Search for the cell housing the specified text and yield its (X, Y) center coordinate. 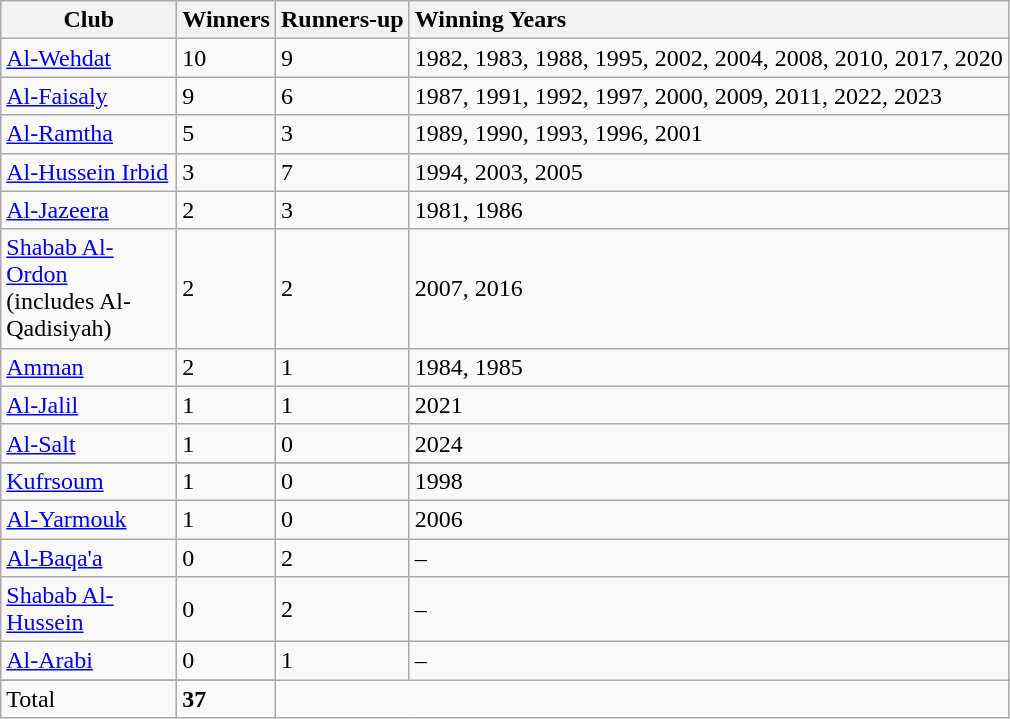
1984, 1985 (708, 367)
1998 (708, 481)
1982, 1983, 1988, 1995, 2002, 2004, 2008, 2010, 2017, 2020 (708, 58)
Shabab Al-Hussein (89, 610)
2007, 2016 (708, 288)
Al-Jalil (89, 405)
Al-Jazeera (89, 210)
6 (342, 96)
Amman (89, 367)
Winning Years (708, 20)
Al-Ramtha (89, 134)
Shabab Al-Ordon(includes Al-Qadisiyah) (89, 288)
Total (89, 699)
1981, 1986 (708, 210)
Al-Hussein Irbid (89, 172)
2024 (708, 443)
Al-Faisaly (89, 96)
37 (226, 699)
5 (226, 134)
1989, 1990, 1993, 1996, 2001 (708, 134)
Runners-up (342, 20)
2021 (708, 405)
Al-Arabi (89, 661)
10 (226, 58)
Club (89, 20)
Al-Yarmouk (89, 519)
Winners (226, 20)
Al-Salt (89, 443)
Al-Wehdat (89, 58)
Al-Baqa'a (89, 557)
1994, 2003, 2005 (708, 172)
Kufrsoum (89, 481)
1987, 1991, 1992, 1997, 2000, 2009, 2011, 2022, 2023 (708, 96)
7 (342, 172)
2006 (708, 519)
